Capture the cell that displays the provided text and extract its [x, y] central coordinate. 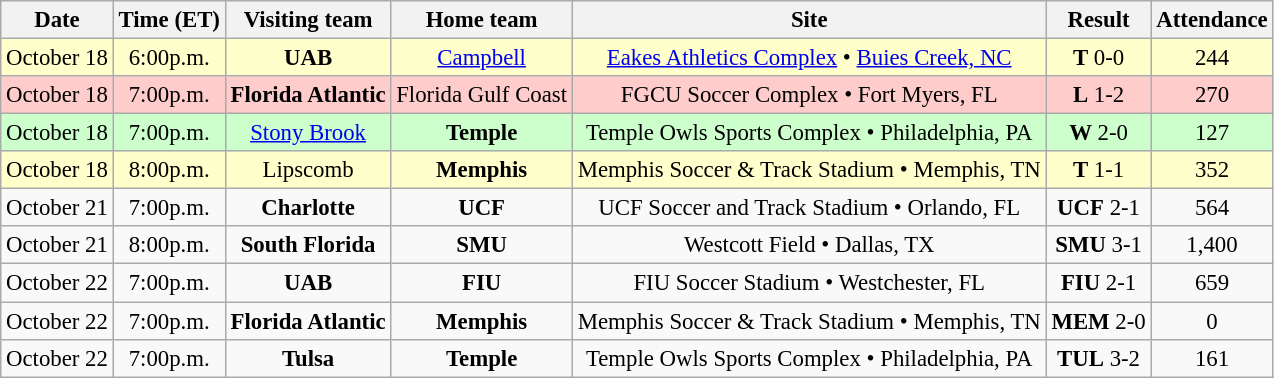
Date [57, 20]
Lipscomb [308, 170]
352 [1212, 170]
Visiting team [308, 20]
Time (ET) [169, 20]
UCF 2-1 [1098, 208]
1,400 [1212, 245]
TUL 3-2 [1098, 358]
UCF [482, 208]
South Florida [308, 245]
0 [1212, 321]
FIU Soccer Stadium • Westchester, FL [809, 283]
Tulsa [308, 358]
127 [1212, 133]
Charlotte [308, 208]
UCF Soccer and Track Stadium • Orlando, FL [809, 208]
Result [1098, 20]
Home team [482, 20]
SMU 3-1 [1098, 245]
244 [1212, 58]
Attendance [1212, 20]
L 1-2 [1098, 95]
T 0-0 [1098, 58]
270 [1212, 95]
659 [1212, 283]
Site [809, 20]
FIU 2-1 [1098, 283]
564 [1212, 208]
SMU [482, 245]
T 1-1 [1098, 170]
Campbell [482, 58]
6:00p.m. [169, 58]
Westcott Field • Dallas, TX [809, 245]
Florida Gulf Coast [482, 95]
Stony Brook [308, 133]
FIU [482, 283]
W 2-0 [1098, 133]
MEM 2-0 [1098, 321]
FGCU Soccer Complex • Fort Myers, FL [809, 95]
161 [1212, 358]
Eakes Athletics Complex • Buies Creek, NC [809, 58]
